From the cell containing the given text, extract its center point as [X, Y] coordinate. 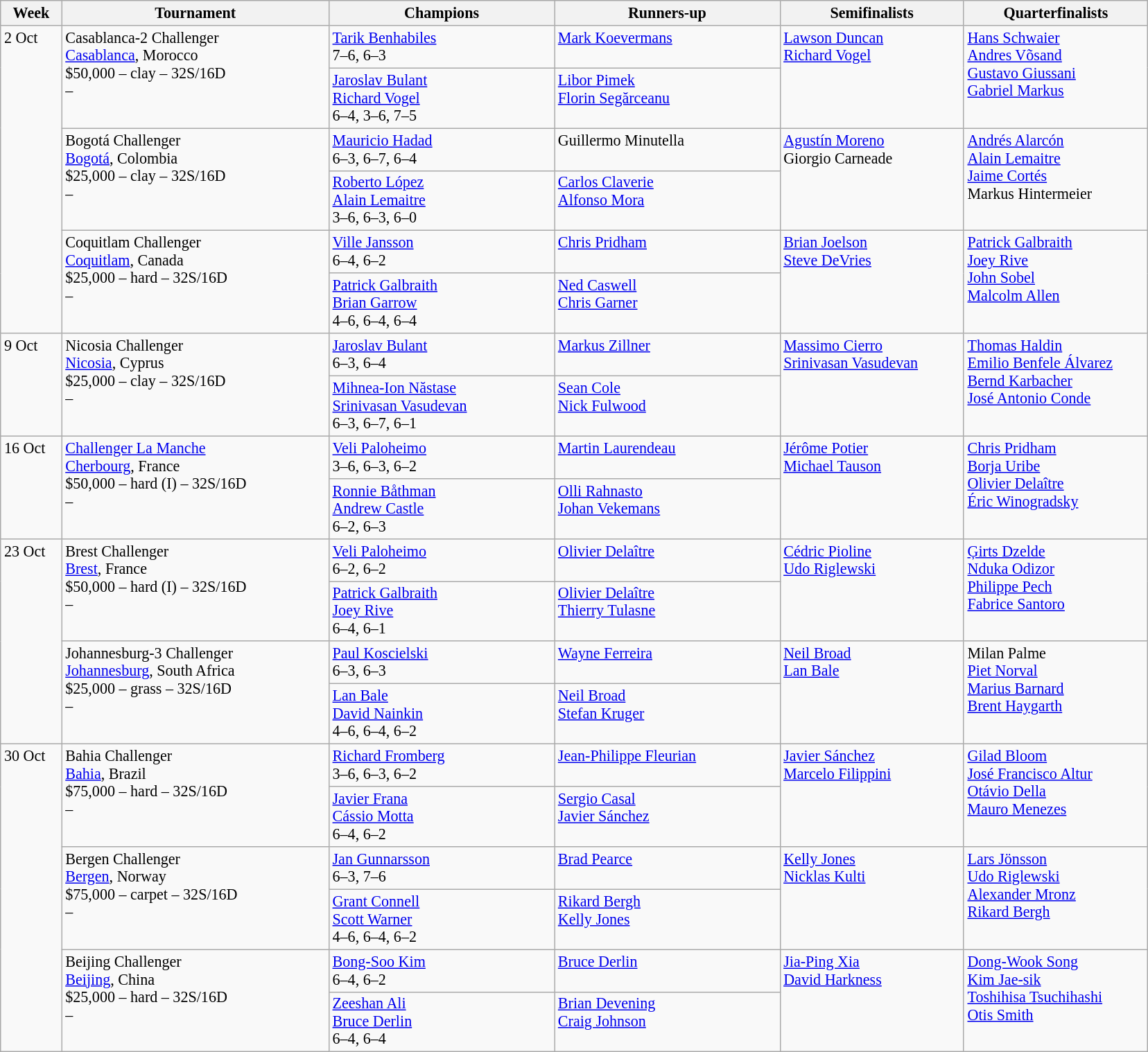
Challenger La Manche Cherbourg, France$50,000 – hard (I) – 32S/16D – [195, 487]
Runners-up [667, 12]
Brad Pearce [667, 868]
Martin Laurendeau [667, 457]
Lan Bale David Nainkin4–6, 6–4, 6–2 [441, 714]
Jaroslav Bulant Richard Vogel6–4, 3–6, 7–5 [441, 98]
Bruce Derlin [667, 970]
Ģirts Dzelde Nduka Odizor Philippe Pech Fabrice Santoro [1055, 590]
Javier Sánchez Marcelo Filippini [872, 795]
Brest Challenger Brest, France$50,000 – hard (I) – 32S/16D – [195, 590]
Carlos Claverie Alfonso Mora [667, 201]
Milan Palme Piet Norval Marius Barnard Brent Haygarth [1055, 692]
Week [31, 12]
Johannesburg-3 Challenger Johannesburg, South Africa$25,000 – grass – 32S/16D – [195, 692]
2 Oct [31, 179]
Massimo Cierro Srinivasan Vasudevan [872, 385]
Javier Frana Cássio Motta6–4, 6–2 [441, 816]
Neil Broad Lan Bale [872, 692]
Dong-Wook Song Kim Jae-sik Toshihisa Tsuchihashi Otis Smith [1055, 1000]
Ville Jansson 6–4, 6–2 [441, 252]
Kelly Jones Nicklas Kulti [872, 897]
Bong-Soo Kim 6–4, 6–2 [441, 970]
Olivier Delaître Thierry Tulasne [667, 611]
Libor Pimek Florin Segărceanu [667, 98]
Quarterfinalists [1055, 12]
16 Oct [31, 487]
30 Oct [31, 897]
Paul Koscielski 6–3, 6–3 [441, 663]
Jérôme Potier Michael Tauson [872, 487]
Tournament [195, 12]
Cédric Pioline Udo Riglewski [872, 590]
Coquitlam Challenger Coquitlam, Canada$25,000 – hard – 32S/16D – [195, 282]
Jaroslav Bulant 6–3, 6–4 [441, 355]
Patrick Galbraith Brian Garrow4–6, 6–4, 6–4 [441, 304]
Thomas Haldin Emilio Benfele Álvarez Bernd Karbacher José Antonio Conde [1055, 385]
Mihnea-Ion Năstase Srinivasan Vasudevan6–3, 6–7, 6–1 [441, 406]
Ronnie Båthman Andrew Castle6–2, 6–3 [441, 509]
Veli Paloheimo 3–6, 6–3, 6–2 [441, 457]
23 Oct [31, 641]
Olli Rahnasto Johan Vekemans [667, 509]
Grant Connell Scott Warner4–6, 6–4, 6–2 [441, 919]
Nicosia Challenger Nicosia, Cyprus$25,000 – clay – 32S/16D – [195, 385]
Veli Paloheimo 6–2, 6–2 [441, 560]
Brian Joelson Steve DeVries [872, 282]
Markus Zillner [667, 355]
Gilad Bloom José Francisco Altur Otávio Della Mauro Menezes [1055, 795]
Andrés Alarcón Alain Lemaitre Jaime Cortés Markus Hintermeier [1055, 179]
Zeeshan Ali Bruce Derlin6–4, 6–4 [441, 1022]
Bogotá Challenger Bogotá, Colombia$25,000 – clay – 32S/16D – [195, 179]
Ned Caswell Chris Garner [667, 304]
Olivier Delaître [667, 560]
Bahia Challenger Bahia, Brazil$75,000 – hard – 32S/16D – [195, 795]
Sean Cole Nick Fulwood [667, 406]
Jan Gunnarsson 6–3, 7–6 [441, 868]
Mauricio Hadad 6–3, 6–7, 6–4 [441, 148]
Champions [441, 12]
Guillermo Minutella [667, 148]
Chris Pridham [667, 252]
Lars Jönsson Udo Riglewski Alexander Mronz Rikard Bergh [1055, 897]
Patrick Galbraith Joey Rive6–4, 6–1 [441, 611]
Jean-Philippe Fleurian [667, 765]
Lawson Duncan Richard Vogel [872, 76]
Brian Devening Craig Johnson [667, 1022]
Agustín Moreno Giorgio Carneade [872, 179]
Wayne Ferreira [667, 663]
9 Oct [31, 385]
Hans Schwaier Andres Võsand Gustavo Giussani Gabriel Markus [1055, 76]
Sergio Casal Javier Sánchez [667, 816]
Rikard Bergh Kelly Jones [667, 919]
Mark Koevermans [667, 46]
Roberto López Alain Lemaitre3–6, 6–3, 6–0 [441, 201]
Patrick Galbraith Joey Rive John Sobel Malcolm Allen [1055, 282]
Jia-Ping Xia David Harkness [872, 1000]
Chris Pridham Borja Uribe Olivier Delaître Éric Winogradsky [1055, 487]
Tarik Benhabiles 7–6, 6–3 [441, 46]
Richard Fromberg 3–6, 6–3, 6–2 [441, 765]
Semifinalists [872, 12]
Bergen Challenger Bergen, Norway$75,000 – carpet – 32S/16D – [195, 897]
Casablanca-2 Challenger Casablanca, Morocco$50,000 – clay – 32S/16D – [195, 76]
Beijing Challenger Beijing, China$25,000 – hard – 32S/16D – [195, 1000]
Neil Broad Stefan Kruger [667, 714]
